Pinpoint the cell where the given text exists, returning its (x, y) midpoint coordinate. 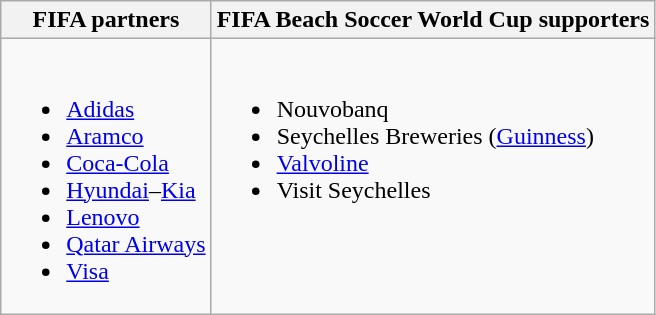
NouvobanqSeychelles Breweries (Guinness)ValvolineVisit Seychelles (433, 176)
AdidasAramcoCoca-ColaHyundai–KiaLenovoQatar AirwaysVisa (106, 176)
FIFA partners (106, 20)
FIFA Beach Soccer World Cup supporters (433, 20)
